Locate the cell with the specified text and output its [x, y] center coordinate. 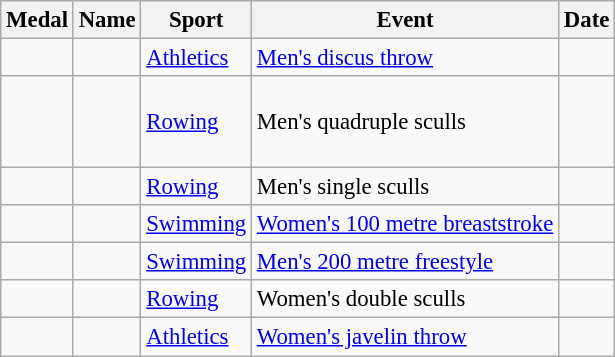
Men's quadruple sculls [406, 122]
Medal [38, 20]
Men's discus throw [406, 58]
Date [587, 20]
Women's 100 metre breaststroke [406, 224]
Women's double sculls [406, 299]
Men's 200 metre freestyle [406, 262]
Sport [196, 20]
Event [406, 20]
Women's javelin throw [406, 337]
Name [107, 20]
Men's single sculls [406, 187]
